Pinpoint the cell where the given text exists, returning its (x, y) midpoint coordinate. 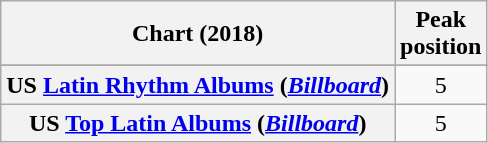
US Top Latin Albums (Billboard) (198, 123)
Peakposition (441, 34)
Chart (2018) (198, 34)
US Latin Rhythm Albums (Billboard) (198, 85)
